Pinpoint the cell where the given text exists, returning its (x, y) midpoint coordinate. 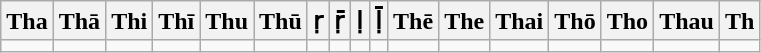
Tha (27, 21)
ḹ (378, 21)
Th (739, 21)
Thā (79, 21)
Thai (520, 21)
ḷ (360, 21)
Thau (687, 21)
Thō (575, 21)
Tho (627, 21)
Thī (176, 21)
Thū (281, 21)
Thē (414, 21)
The (464, 21)
Thi (130, 21)
ṛ (318, 21)
ṝ (340, 21)
Thu (227, 21)
